For the text-containing cell, return its midpoint in [X, Y] coordinate format. 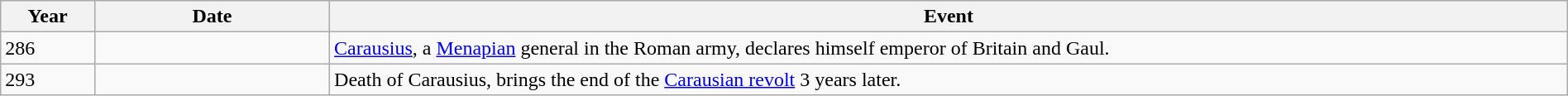
293 [48, 79]
Date [212, 17]
Death of Carausius, brings the end of the Carausian revolt 3 years later. [949, 79]
Year [48, 17]
286 [48, 48]
Carausius, a Menapian general in the Roman army, declares himself emperor of Britain and Gaul. [949, 48]
Event [949, 17]
